For the text-containing cell, return its midpoint in [x, y] coordinate format. 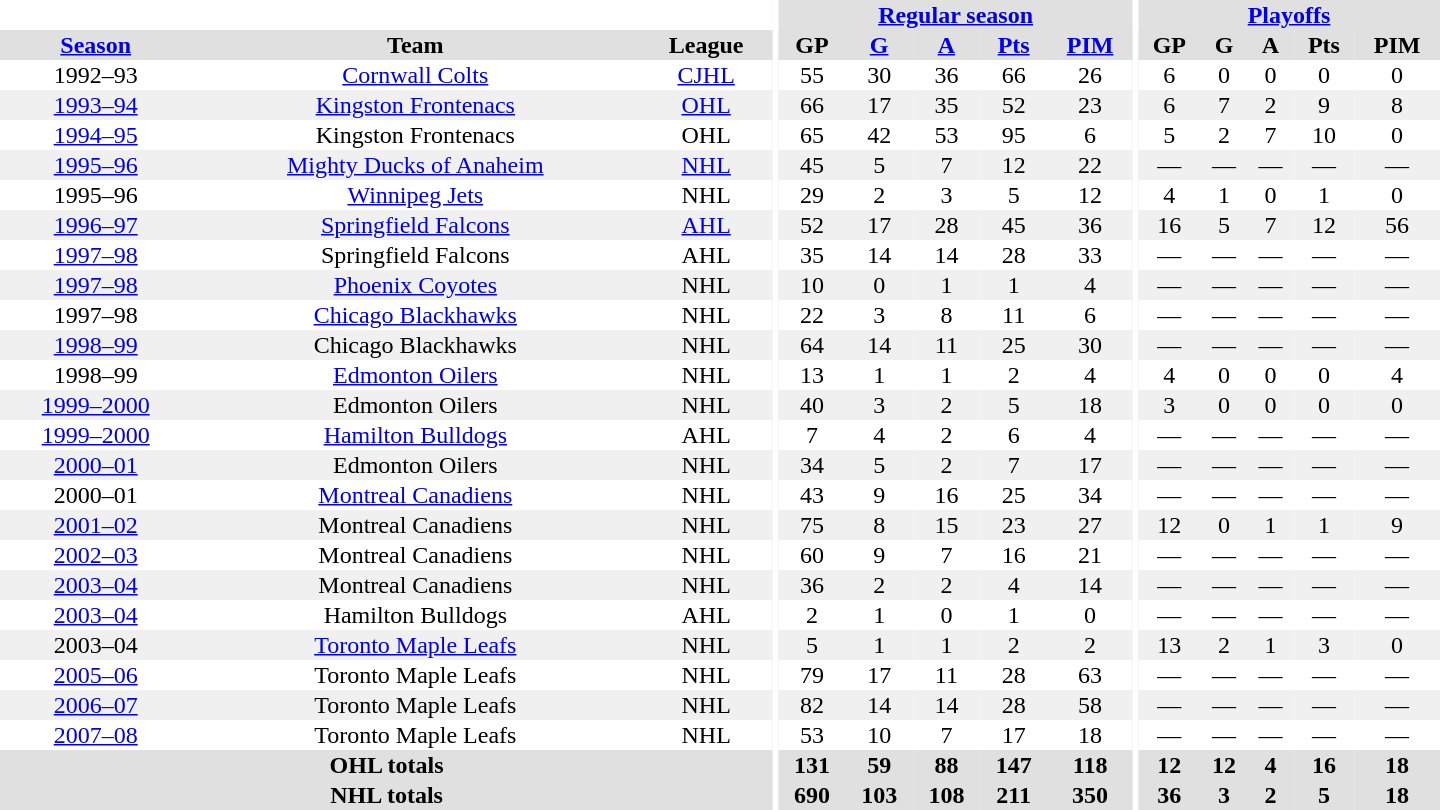
Cornwall Colts [415, 75]
Team [415, 45]
CJHL [706, 75]
Playoffs [1289, 15]
2002–03 [96, 555]
2006–07 [96, 705]
118 [1090, 765]
63 [1090, 675]
43 [812, 495]
Mighty Ducks of Anaheim [415, 165]
2001–02 [96, 525]
21 [1090, 555]
OHL totals [386, 765]
Winnipeg Jets [415, 195]
Regular season [956, 15]
75 [812, 525]
NHL totals [386, 795]
42 [880, 135]
82 [812, 705]
33 [1090, 255]
88 [946, 765]
58 [1090, 705]
26 [1090, 75]
64 [812, 345]
56 [1397, 225]
79 [812, 675]
350 [1090, 795]
60 [812, 555]
103 [880, 795]
2007–08 [96, 735]
65 [812, 135]
15 [946, 525]
1994–95 [96, 135]
211 [1014, 795]
Phoenix Coyotes [415, 285]
108 [946, 795]
40 [812, 405]
League [706, 45]
2005–06 [96, 675]
Season [96, 45]
55 [812, 75]
1993–94 [96, 105]
1996–97 [96, 225]
690 [812, 795]
95 [1014, 135]
131 [812, 765]
147 [1014, 765]
29 [812, 195]
1992–93 [96, 75]
27 [1090, 525]
59 [880, 765]
